Find where the given text appears and provide that cell's center as [x, y] coordinate. 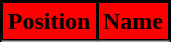
Name [134, 22]
Position [50, 22]
